Find where the given text appears and provide that cell's center as (X, Y) coordinate. 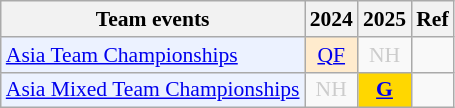
Team events (153, 19)
Asia Mixed Team Championships (153, 90)
G (384, 90)
Ref (432, 19)
Asia Team Championships (153, 55)
2024 (332, 19)
QF (332, 55)
2025 (384, 19)
